Scan for the cell matching the given text and deliver its [x, y] coordinate at center. 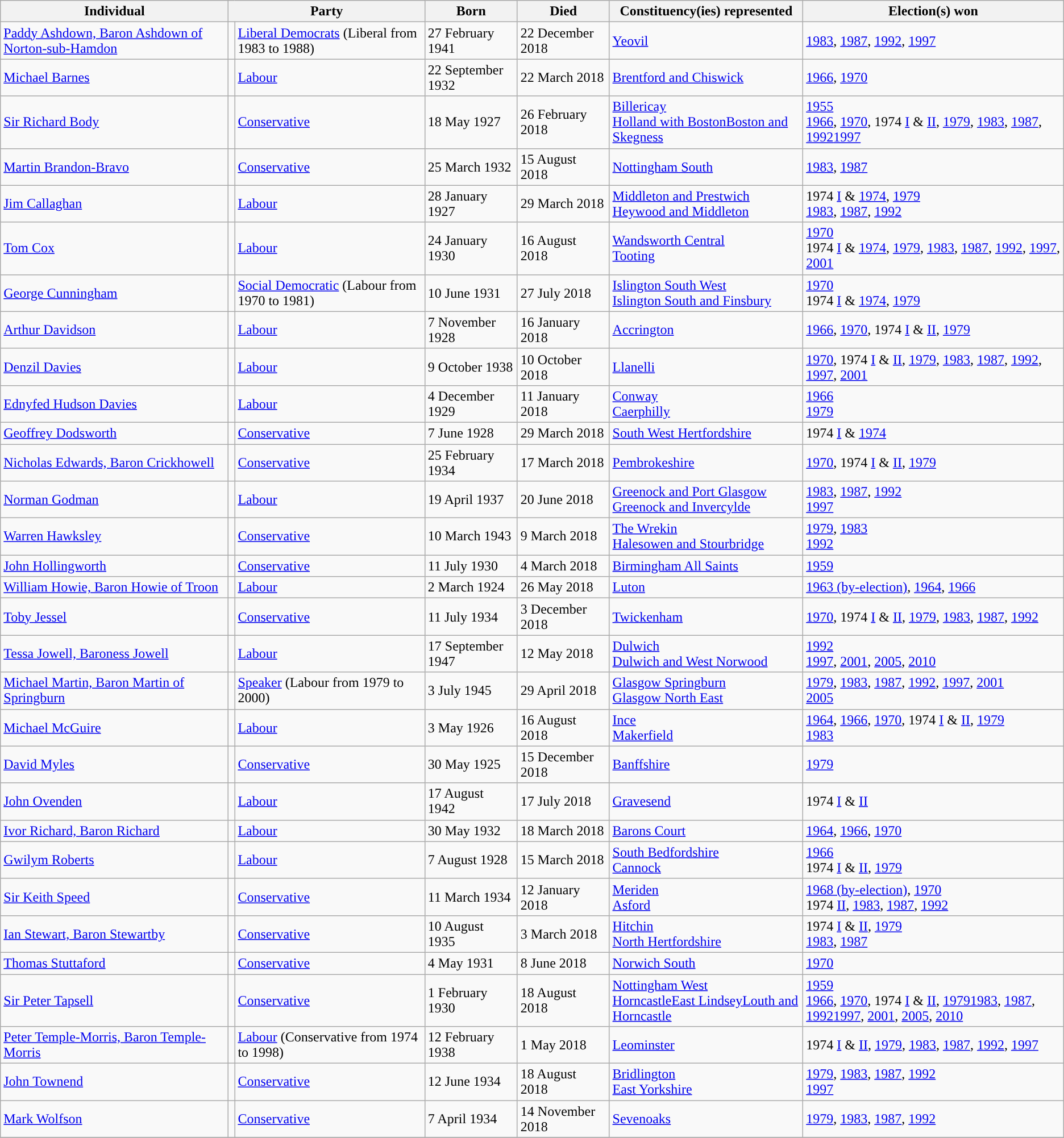
1968 (by-election), 19701974 II, 1983, 1987, 1992 [933, 897]
7 November 1928 [471, 330]
30 May 1932 [471, 831]
1974 I & II, 1979, 1983, 1987, 1992, 1997 [933, 1045]
1974 I & 1974, 19791983, 1987, 1992 [933, 203]
Norwich South [706, 963]
1974 I & II, 19791983, 1987 [933, 934]
19661979 [933, 403]
MeridenAsford [706, 897]
17 September 1947 [471, 653]
17 August 1942 [471, 801]
1 May 2018 [563, 1045]
Islington South WestIslington South and Finsbury [706, 293]
Michael Martin, Baron Martin of Springburn [115, 691]
Mark Wolfson [115, 1119]
John Townend [115, 1082]
George Cunningham [115, 293]
2 March 1924 [471, 587]
22 September 1932 [471, 77]
South BedfordshireCannock [706, 860]
Glasgow SpringburnGlasgow North East [706, 691]
Liberal Democrats (Liberal from 1983 to 1988) [330, 41]
19591966, 1970, 1974 I & II, 19791983, 1987, 19921997, 2001, 2005, 2010 [933, 1000]
19551966, 1970, 1974 I & II, 1979, 1983, 1987, 19921997 [933, 122]
11 January 2018 [563, 403]
29 April 2018 [563, 691]
11 July 1934 [471, 617]
1966, 1970, 1974 I & II, 1979 [933, 330]
1970, 1974 I & II, 1979, 1983, 1987, 1992 [933, 617]
18 March 2018 [563, 831]
Brentford and Chiswick [706, 77]
1970, 1974 I & II, 1979, 1983, 1987, 1992, 1997, 2001 [933, 367]
Wandsworth CentralTooting [706, 248]
17 March 2018 [563, 462]
Martin Brandon-Bravo [115, 167]
Labour (Conservative from 1974 to 1998) [330, 1045]
20 June 2018 [563, 500]
Jim Callaghan [115, 203]
19701974 I & 1974, 1979, 1983, 1987, 1992, 1997, 2001 [933, 248]
26 May 2018 [563, 587]
Ivor Richard, Baron Richard [115, 831]
4 March 2018 [563, 566]
3 May 1926 [471, 727]
12 January 2018 [563, 897]
22 March 2018 [563, 77]
Birmingham All Saints [706, 566]
1963 (by-election), 1964, 1966 [933, 587]
1959 [933, 566]
Denzil Davies [115, 367]
1979, 1983, 1987, 1992, 1997, 20012005 [933, 691]
Warren Hawksley [115, 536]
19661974 I & II, 1979 [933, 860]
Barons Court [706, 831]
1964, 1966, 1970, 1974 I & II, 19791983 [933, 727]
1979, 19831992 [933, 536]
South West Hertfordshire [706, 433]
19921997, 2001, 2005, 2010 [933, 653]
1964, 1966, 1970 [933, 831]
Ednyfed Hudson Davies [115, 403]
Nottingham South [706, 167]
Individual [115, 11]
10 October 2018 [563, 367]
Banffshire [706, 765]
22 December 2018 [563, 41]
1983, 1987 [933, 167]
John Ovenden [115, 801]
4 December 1929 [471, 403]
11 March 1934 [471, 897]
Died [563, 11]
Norman Godman [115, 500]
John Hollingworth [115, 566]
24 January 1930 [471, 248]
Sevenoaks [706, 1119]
Born [471, 11]
Arthur Davidson [115, 330]
25 March 1932 [471, 167]
3 March 2018 [563, 934]
26 February 2018 [563, 122]
Luton [706, 587]
12 June 1934 [471, 1082]
Social Democratic (Labour from 1970 to 1981) [330, 293]
1983, 1987, 1992, 1997 [933, 41]
1983, 1987, 19921997 [933, 500]
27 July 2018 [563, 293]
3 July 1945 [471, 691]
Nottingham WestHorncastleEast LindseyLouth and Horncastle [706, 1000]
Peter Temple-Morris, Baron Temple-Morris [115, 1045]
Nicholas Edwards, Baron Crickhowell [115, 462]
Michael Barnes [115, 77]
1974 I & 1974 [933, 433]
19 April 1937 [471, 500]
1979, 1983, 1987, 1992 [933, 1119]
BillericayHolland with BostonBoston and Skegness [706, 122]
Geoffrey Dodsworth [115, 433]
Constituency(ies) represented [706, 11]
DulwichDulwich and West Norwood [706, 653]
1974 I & II [933, 801]
Paddy Ashdown, Baron Ashdown of Norton-sub-Hamdon [115, 41]
16 January 2018 [563, 330]
25 February 1934 [471, 462]
BridlingtonEast Yorkshire [706, 1082]
Tom Cox [115, 248]
Leominster [706, 1045]
InceMakerfield [706, 727]
15 December 2018 [563, 765]
10 June 1931 [471, 293]
7 April 1934 [471, 1119]
Speaker (Labour from 1979 to 2000) [330, 691]
Sir Richard Body [115, 122]
1979, 1983, 1987, 19921997 [933, 1082]
14 November 2018 [563, 1119]
Llanelli [706, 367]
Ian Stewart, Baron Stewartby [115, 934]
7 August 1928 [471, 860]
15 March 2018 [563, 860]
Michael McGuire [115, 727]
1979 [933, 765]
10 August 1935 [471, 934]
28 January 1927 [471, 203]
Party [326, 11]
11 July 1930 [471, 566]
Gwilym Roberts [115, 860]
1 February 1930 [471, 1000]
1970, 1974 I & II, 1979 [933, 462]
9 October 1938 [471, 367]
17 July 2018 [563, 801]
9 March 2018 [563, 536]
1966, 1970 [933, 77]
19701974 I & 1974, 1979 [933, 293]
Election(s) won [933, 11]
Gravesend [706, 801]
Greenock and Port GlasgowGreenock and Invercylde [706, 500]
Pembrokeshire [706, 462]
Thomas Stuttaford [115, 963]
The WrekinHalesowen and Stourbridge [706, 536]
3 December 2018 [563, 617]
12 February 1938 [471, 1045]
15 August 2018 [563, 167]
1970 [933, 963]
30 May 1925 [471, 765]
10 March 1943 [471, 536]
HitchinNorth Hertfordshire [706, 934]
Twickenham [706, 617]
Sir Peter Tapsell [115, 1000]
Tessa Jowell, Baroness Jowell [115, 653]
William Howie, Baron Howie of Troon [115, 587]
Yeovil [706, 41]
Sir Keith Speed [115, 897]
12 May 2018 [563, 653]
8 June 2018 [563, 963]
Accrington [706, 330]
27 February 1941 [471, 41]
ConwayCaerphilly [706, 403]
Middleton and PrestwichHeywood and Middleton [706, 203]
David Myles [115, 765]
7 June 1928 [471, 433]
4 May 1931 [471, 963]
Toby Jessel [115, 617]
18 May 1927 [471, 122]
